Pinpoint the cell where the given text exists, returning its (x, y) midpoint coordinate. 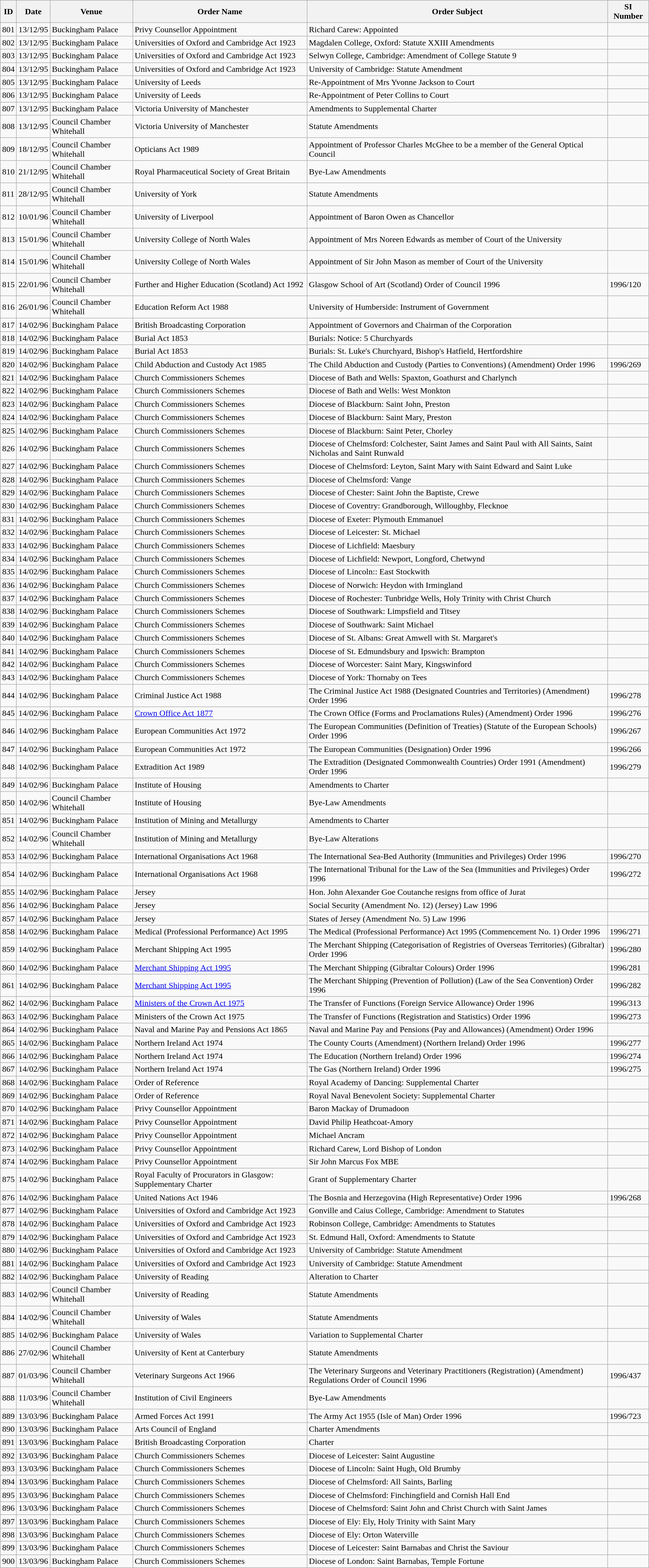
824 (8, 417)
802 (8, 43)
829 (8, 493)
819 (8, 351)
Diocese of Leicester: St. Michael (458, 532)
Medical (Professional Performance) Act 1995 (220, 932)
Diocese of Leicester: Saint Augustine (458, 1456)
804 (8, 69)
876 (8, 1198)
Diocese of St. Edmundsbury and Ipswich: Brampton (458, 651)
890 (8, 1429)
868 (8, 1082)
1996/270 (628, 856)
Diocese of London: Saint Barnabas, Temple Fortune (458, 1561)
1996/267 (628, 731)
1996/279 (628, 767)
The Bosnia and Herzegovina (High Representative) Order 1996 (458, 1198)
1996/272 (628, 874)
848 (8, 767)
871 (8, 1122)
893 (8, 1469)
Institution of Civil Engineers (220, 1398)
Diocese of Norwich: Heydon with Irmingland (458, 585)
10/01/96 (33, 216)
815 (8, 284)
1996/280 (628, 950)
836 (8, 585)
Diocese of Blackburn: Saint Mary, Preston (458, 417)
830 (8, 506)
1996/278 (628, 695)
Diocese of Southwark: Saint Michael (458, 625)
803 (8, 56)
881 (8, 1263)
828 (8, 480)
Diocese of Ely: Ely, Holy Trinity with Saint Mary (458, 1522)
Charter Amendments (458, 1429)
Extradition Act 1989 (220, 767)
895 (8, 1495)
879 (8, 1237)
University of Kent at Canterbury (220, 1353)
The International Sea-Bed Authority (Immunities and Privileges) Order 1996 (458, 856)
Date (33, 12)
Gonville and Caius College, Cambridge: Amendment to Statutes (458, 1211)
1996/313 (628, 1003)
26/01/96 (33, 307)
ID (8, 12)
897 (8, 1522)
887 (8, 1376)
1996/273 (628, 1017)
Order Subject (458, 12)
Diocese of St. Albans: Great Amwell with St. Margaret's (458, 638)
841 (8, 651)
875 (8, 1179)
Baron Mackay of Drumadoon (458, 1109)
Diocese of Lincoln:: East Stockwith (458, 572)
Re-Appointment of Mrs Yvonne Jackson to Court (458, 82)
Diocese of Lichfield: Newport, Longford, Chetwynd (458, 559)
863 (8, 1017)
22/01/96 (33, 284)
806 (8, 95)
859 (8, 950)
831 (8, 519)
Diocese of York: Thornaby on Tees (458, 677)
889 (8, 1416)
Royal Naval Benevolent Society: Supplemental Charter (458, 1096)
18/12/95 (33, 149)
827 (8, 466)
805 (8, 82)
861 (8, 986)
Diocese of Rochester: Tunbridge Wells, Holy Trinity with Christ Church (458, 598)
821 (8, 378)
Crown Office Act 1877 (220, 713)
Appointment of Governors and Chairman of the Corporation (458, 325)
878 (8, 1224)
808 (8, 126)
Royal Pharmaceutical Society of Great Britain (220, 171)
United Nations Act 1946 (220, 1198)
847 (8, 749)
Appointment of Baron Owen as Chancellor (458, 216)
University of Humberside: Instrument of Government (458, 307)
823 (8, 404)
Diocese of Chelmsford: Leyton, Saint Mary with Saint Edward and Saint Luke (458, 466)
835 (8, 572)
866 (8, 1056)
Naval and Marine Pay and Pensions (Pay and Allowances) (Amendment) Order 1996 (458, 1030)
Appointment of Professor Charles McGhee to be a member of the General Optical Council (458, 149)
892 (8, 1456)
882 (8, 1277)
894 (8, 1482)
01/03/96 (33, 1376)
Diocese of Bath and Wells: West Monkton (458, 391)
Diocese of Chelmsford: Finchingfield and Cornish Hall End (458, 1495)
Diocese of Lincoln: Saint Hugh, Old Brumby (458, 1469)
Veterinary Surgeons Act 1966 (220, 1376)
Amendments to Supplemental Charter (458, 109)
1996/281 (628, 967)
812 (8, 216)
860 (8, 967)
Hon. John Alexander Goe Coutanche resigns from office of Jurat (458, 892)
Michael Ancram (458, 1135)
Armed Forces Act 1991 (220, 1416)
846 (8, 731)
Diocese of Lichfield: Maesbury (458, 546)
872 (8, 1135)
818 (8, 338)
Diocese of Blackburn: Saint John, Preston (458, 404)
833 (8, 546)
1996/282 (628, 986)
21/12/95 (33, 171)
811 (8, 194)
11/03/96 (33, 1398)
The Army Act 1955 (Isle of Man) Order 1996 (458, 1416)
867 (8, 1069)
877 (8, 1211)
900 (8, 1561)
1996/723 (628, 1416)
896 (8, 1508)
1996/437 (628, 1376)
865 (8, 1043)
Grant of Supplementary Charter (458, 1179)
Burials: St. Luke's Churchyard, Bishop's Hatfield, Hertfordshire (458, 351)
850 (8, 803)
837 (8, 598)
The Transfer of Functions (Foreign Service Allowance) Order 1996 (458, 1003)
Diocese of Chelmsford: Saint John and Christ Church with Saint James (458, 1508)
873 (8, 1148)
The Child Abduction and Custody (Parties to Conventions) (Amendment) Order 1996 (458, 365)
826 (8, 448)
854 (8, 874)
851 (8, 821)
814 (8, 262)
885 (8, 1335)
Re-Appointment of Peter Collins to Court (458, 95)
States of Jersey (Amendment No. 5) Law 1996 (458, 918)
Appointment of Sir John Mason as member of Court of the University (458, 262)
Diocese of Bath and Wells: Spaxton, Goathurst and Charlynch (458, 378)
Glasgow School of Art (Scotland) Order of Council 1996 (458, 284)
Burials: Notice: 5 Churchyards (458, 338)
The Crown Office (Forms and Proclamations Rules) (Amendment) Order 1996 (458, 713)
Arts Council of England (220, 1429)
Diocese of Chelmsford: Colchester, Saint James and Saint Paul with All Saints, Saint Nicholas and Saint Runwald (458, 448)
844 (8, 695)
SI Number (628, 12)
1996/276 (628, 713)
Richard Carew, Lord Bishop of London (458, 1148)
Diocese of Coventry: Grandborough, Willoughby, Flecknoe (458, 506)
Selwyn College, Cambridge: Amendment of College Statute 9 (458, 56)
858 (8, 932)
801 (8, 29)
Diocese of Leicester: Saint Barnabas and Christ the Saviour (458, 1548)
870 (8, 1109)
28/12/95 (33, 194)
1996/277 (628, 1043)
845 (8, 713)
843 (8, 677)
832 (8, 532)
1996/266 (628, 749)
The Merchant Shipping (Categorisation of Registries of Overseas Territories) (Gibraltar) Order 1996 (458, 950)
Opticians Act 1989 (220, 149)
The Merchant Shipping (Gibraltar Colours) Order 1996 (458, 967)
The Gas (Northern Ireland) Order 1996 (458, 1069)
816 (8, 307)
883 (8, 1294)
1996/269 (628, 365)
1996/275 (628, 1069)
The Education (Northern Ireland) Order 1996 (458, 1056)
Diocese of Southwark: Limpsfield and Titsey (458, 611)
Alteration to Charter (458, 1277)
Education Reform Act 1988 (220, 307)
Bye-Law Alterations (458, 839)
899 (8, 1548)
The European Communities (Designation) Order 1996 (458, 749)
Richard Carew: Appointed (458, 29)
834 (8, 559)
838 (8, 611)
Diocese of Chelmsford: Vange (458, 480)
Child Abduction and Custody Act 1985 (220, 365)
27/02/96 (33, 1353)
Robinson College, Cambridge: Amendments to Statutes (458, 1224)
Diocese of Exeter: Plymouth Emmanuel (458, 519)
Charter (458, 1442)
University of York (220, 194)
University of Liverpool (220, 216)
Magdalen College, Oxford: Statute XXIII Amendments (458, 43)
880 (8, 1250)
822 (8, 391)
Criminal Justice Act 1988 (220, 695)
Naval and Marine Pay and Pensions Act 1865 (220, 1030)
Social Security (Amendment No. 12) (Jersey) Law 1996 (458, 905)
1996/274 (628, 1056)
St. Edmund Hall, Oxford: Amendments to Statute (458, 1237)
842 (8, 664)
The Medical (Professional Performance) Act 1995 (Commencement No. 1) Order 1996 (458, 932)
807 (8, 109)
857 (8, 918)
Further and Higher Education (Scotland) Act 1992 (220, 284)
856 (8, 905)
1996/271 (628, 932)
Royal Academy of Dancing: Supplemental Charter (458, 1082)
Venue (92, 12)
840 (8, 638)
The County Courts (Amendment) (Northern Ireland) Order 1996 (458, 1043)
Sir John Marcus Fox MBE (458, 1162)
The Veterinary Surgeons and Veterinary Practitioners (Registration) (Amendment) Regulations Order of Council 1996 (458, 1376)
888 (8, 1398)
862 (8, 1003)
The Criminal Justice Act 1988 (Designated Countries and Territories) (Amendment) Order 1996 (458, 695)
891 (8, 1442)
852 (8, 839)
853 (8, 856)
Diocese of Blackburn: Saint Peter, Chorley (458, 430)
849 (8, 785)
825 (8, 430)
Diocese of Chelmsford: All Saints, Barling (458, 1482)
The Transfer of Functions (Registration and Statistics) Order 1996 (458, 1017)
Appointment of Mrs Noreen Edwards as member of Court of the University (458, 239)
David Philip Heathcoat-Amory (458, 1122)
1996/120 (628, 284)
The Extradition (Designated Commonwealth Countries) Order 1991 (Amendment) Order 1996 (458, 767)
864 (8, 1030)
809 (8, 149)
813 (8, 239)
Order Name (220, 12)
810 (8, 171)
884 (8, 1317)
1996/268 (628, 1198)
874 (8, 1162)
839 (8, 625)
898 (8, 1535)
The European Communities (Definition of Treaties) (Statute of the European Schools) Order 1996 (458, 731)
869 (8, 1096)
Variation to Supplemental Charter (458, 1335)
886 (8, 1353)
The Merchant Shipping (Prevention of Pollution) (Law of the Sea Convention) Order 1996 (458, 986)
820 (8, 365)
817 (8, 325)
855 (8, 892)
Diocese of Worcester: Saint Mary, Kingswinford (458, 664)
Diocese of Chester: Saint John the Baptiste, Crewe (458, 493)
Royal Faculty of Procurators in Glasgow: Supplementary Charter (220, 1179)
The International Tribunal for the Law of the Sea (Immunities and Privileges) Order 1996 (458, 874)
Diocese of Ely: Orton Waterville (458, 1535)
